Detect which cell encompasses the target text, then output its [x, y] center coordinate. 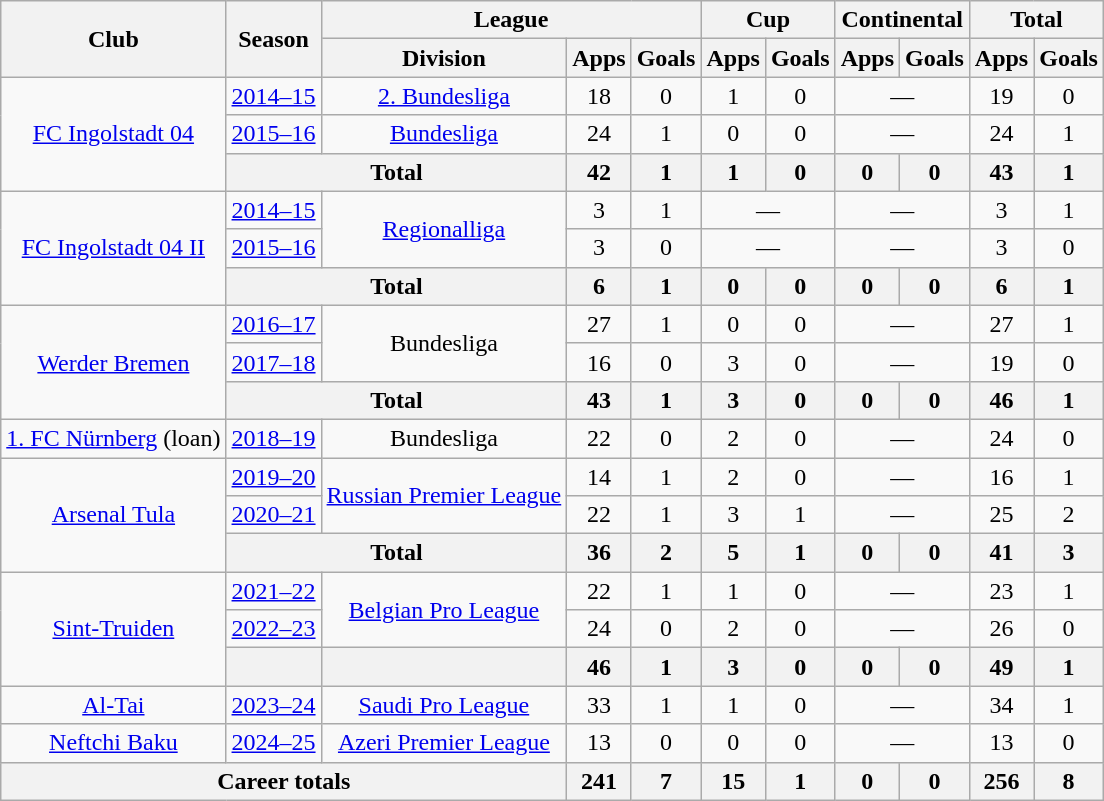
2021–22 [274, 591]
Azeri Premier League [444, 743]
42 [599, 172]
League [511, 20]
Cup [768, 20]
241 [599, 781]
Russian Premier League [444, 496]
2019–20 [274, 477]
Division [444, 58]
5 [733, 553]
14 [599, 477]
Club [114, 39]
Career totals [284, 781]
1. FC Nürnberg (loan) [114, 438]
33 [599, 705]
26 [1001, 629]
2020–21 [274, 515]
Werder Bremen [114, 362]
Neftchi Baku [114, 743]
8 [1069, 781]
Arsenal Tula [114, 515]
Season [274, 39]
25 [1001, 515]
2022–23 [274, 629]
7 [666, 781]
Belgian Pro League [444, 610]
Al-Tai [114, 705]
2024–25 [274, 743]
34 [1001, 705]
2016–17 [274, 324]
256 [1001, 781]
2. Bundesliga [444, 96]
41 [1001, 553]
2018–19 [274, 438]
2017–18 [274, 362]
23 [1001, 591]
FC Ingolstadt 04 II [114, 248]
Regionalliga [444, 229]
Continental [902, 20]
FC Ingolstadt 04 [114, 134]
18 [599, 96]
49 [1001, 667]
Sint-Truiden [114, 629]
15 [733, 781]
Saudi Pro League [444, 705]
2023–24 [274, 705]
36 [599, 553]
